Output the (x, y) coordinate of the center of the cell containing the given text.  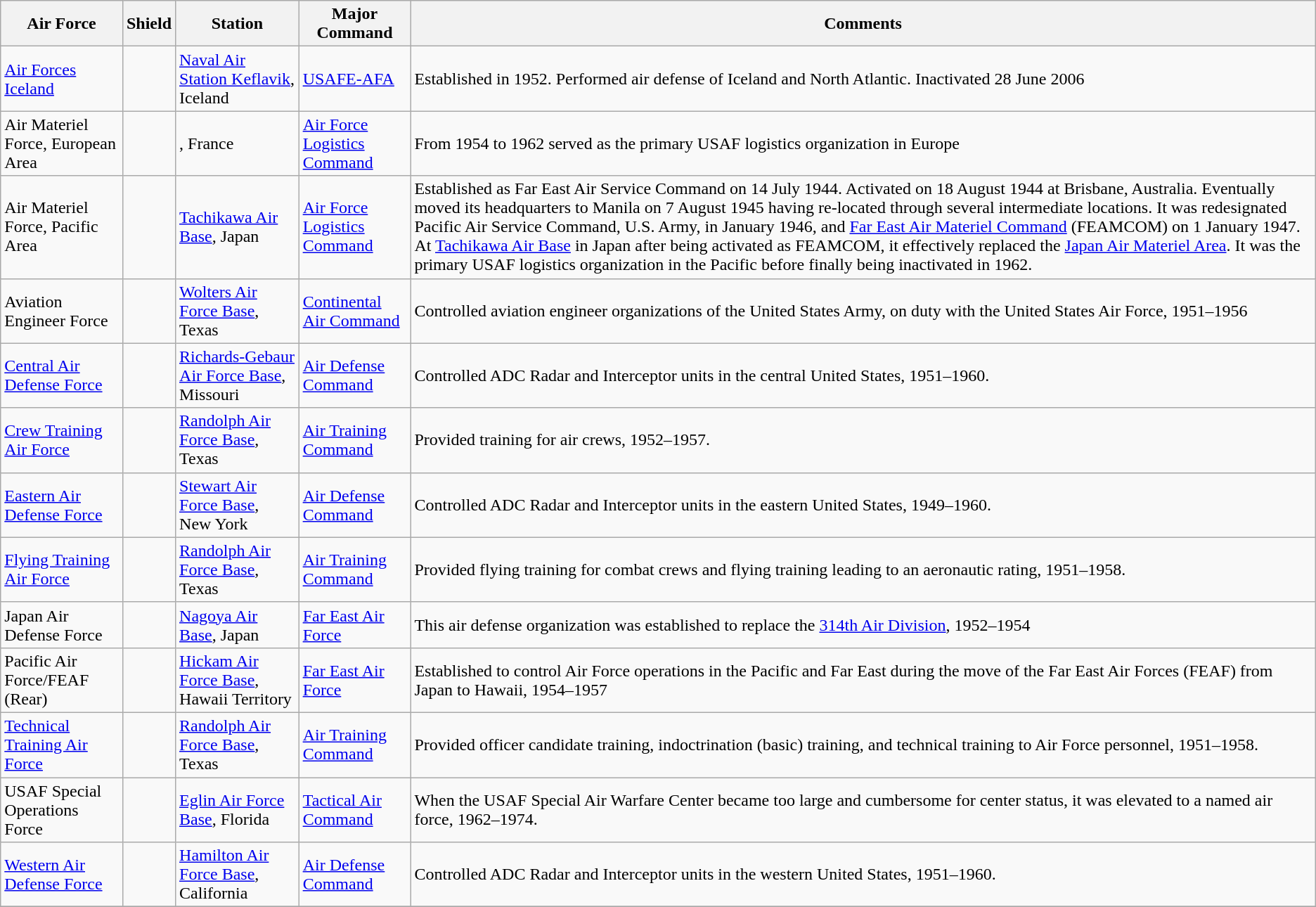
Naval Air Station Keflavik, Iceland (238, 79)
Stewart Air Force Base, New York (238, 505)
Air Forces Iceland (62, 79)
Hamilton Air Force Base, California (238, 875)
, France (238, 143)
Continental Air Command (354, 311)
Crew Training Air Force (62, 440)
Air Materiel Force, European Area (62, 143)
Controlled ADC Radar and Interceptor units in the central United States, 1951–1960. (863, 375)
When the USAF Special Air Warfare Center became too large and cumbersome for center status, it was elevated to a named air force, 1962–1974. (863, 810)
Tachikawa Air Base, Japan (238, 227)
Richards-Gebaur Air Force Base, Missouri (238, 375)
This air defense organization was established to replace the 314th Air Division, 1952–1954 (863, 624)
Air Materiel Force, Pacific Area (62, 227)
Pacific Air Force/FEAF (Rear) (62, 680)
Controlled ADC Radar and Interceptor units in the eastern United States, 1949–1960. (863, 505)
Nagoya Air Base, Japan (238, 624)
Tactical Air Command (354, 810)
USAFE-AFA (354, 79)
From 1954 to 1962 served as the primary USAF logistics organization in Europe (863, 143)
Wolters Air Force Base, Texas (238, 311)
Comments (863, 24)
Flying Training Air Force (62, 570)
Controlled aviation engineer organizations of the United States Army, on duty with the United States Air Force, 1951–1956 (863, 311)
Air Force (62, 24)
Controlled ADC Radar and Interceptor units in the western United States, 1951–1960. (863, 875)
Established in 1952. Performed air defense of Iceland and North Atlantic. Inactivated 28 June 2006 (863, 79)
Japan Air Defense Force (62, 624)
Shield (149, 24)
Provided flying training for combat crews and flying training leading to an aeronautic rating, 1951–1958. (863, 570)
Central Air Defense Force (62, 375)
Eglin Air Force Base, Florida (238, 810)
Major Command (354, 24)
Eastern Air Defense Force (62, 505)
USAF Special Operations Force (62, 810)
Technical Training Air Force (62, 745)
Aviation Engineer Force (62, 311)
Provided training for air crews, 1952–1957. (863, 440)
Provided officer candidate training, indoctrination (basic) training, and technical training to Air Force personnel, 1951–1958. (863, 745)
Western Air Defense Force (62, 875)
Hickam Air Force Base, Hawaii Territory (238, 680)
Station (238, 24)
